Locate the cell with the specified text and output its (X, Y) center coordinate. 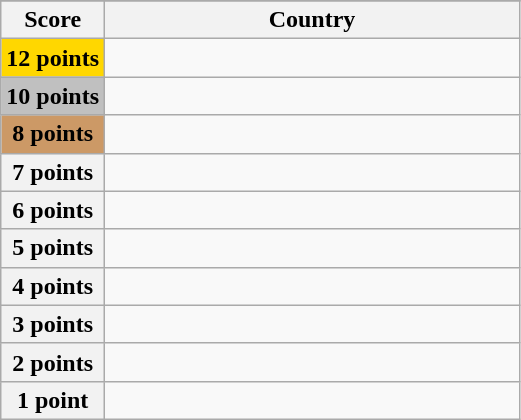
1 point (53, 400)
5 points (53, 248)
12 points (53, 58)
8 points (53, 134)
Country (312, 20)
Score (53, 20)
6 points (53, 210)
4 points (53, 286)
7 points (53, 172)
10 points (53, 96)
3 points (53, 324)
2 points (53, 362)
